Pinpoint the cell where the given text exists, returning its (x, y) midpoint coordinate. 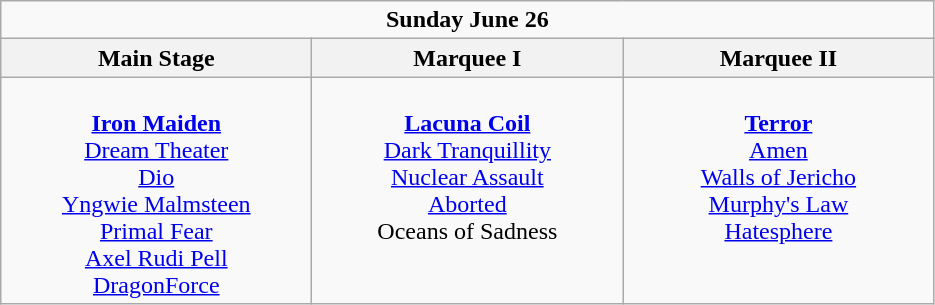
Marquee II (778, 58)
Lacuna Coil Dark Tranquillity Nuclear Assault Aborted Oceans of Sadness (468, 190)
Sunday June 26 (468, 20)
Terror Amen Walls of Jericho Murphy's Law Hatesphere (778, 190)
Main Stage (156, 58)
Iron Maiden Dream Theater Dio Yngwie Malmsteen Primal Fear Axel Rudi Pell DragonForce (156, 190)
Marquee I (468, 58)
